Return the (x, y) coordinate for the center point of the cell that contains the specified text.  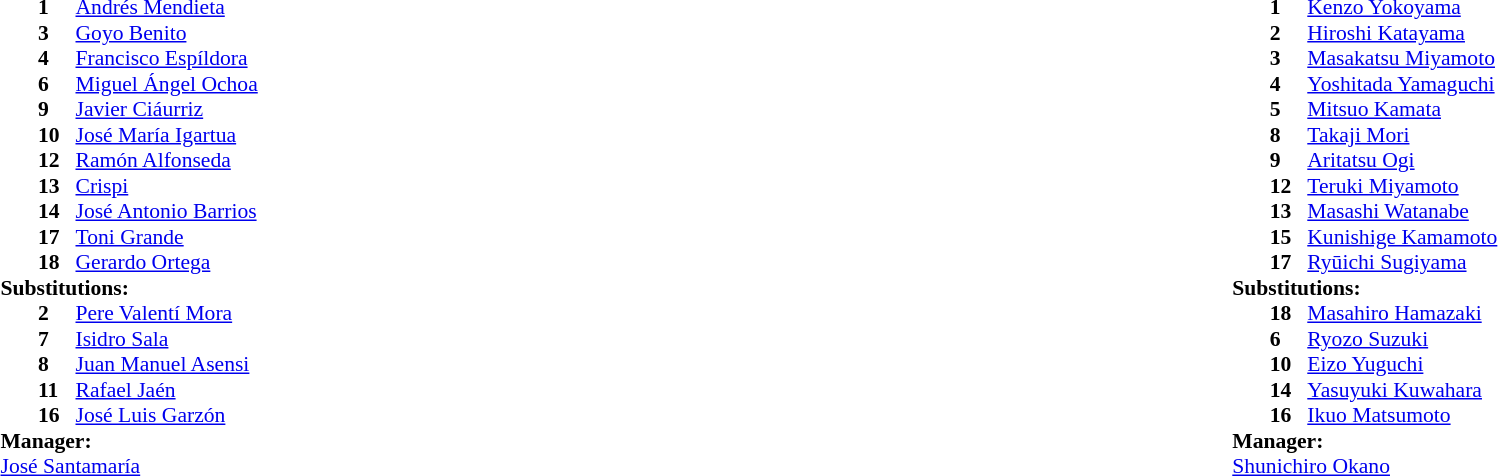
Rafael Jaén (167, 390)
Gerardo Ortega (167, 263)
Masahiro Hamazaki (1402, 313)
Aritatsu Ogi (1402, 161)
Yasuyuki Kuwahara (1402, 390)
Ryūichi Sugiyama (1402, 263)
José Antonio Barrios (167, 211)
Miguel Ángel Ochoa (167, 84)
Teruki Miyamoto (1402, 186)
Toni Grande (167, 237)
Eizo Yuguchi (1402, 365)
Goyo Benito (167, 33)
11 (57, 390)
Mitsuo Kamata (1402, 109)
Takaji Mori (1402, 135)
Masakatsu Miyamoto (1402, 59)
Ikuo Matsumoto (1402, 415)
Masashi Watanabe (1402, 211)
15 (1289, 237)
Kunishige Kamamoto (1402, 237)
José María Igartua (167, 135)
Francisco Espíldora (167, 59)
José Luis Garzón (167, 415)
Crispi (167, 186)
Pere Valentí Mora (167, 313)
Javier Ciáurriz (167, 109)
Ryozo Suzuki (1402, 339)
Ramón Alfonseda (167, 161)
Juan Manuel Asensi (167, 365)
Hiroshi Katayama (1402, 33)
Isidro Sala (167, 339)
5 (1289, 109)
Yoshitada Yamaguchi (1402, 84)
7 (57, 339)
